Detect which cell encompasses the target text, then output its (X, Y) center coordinate. 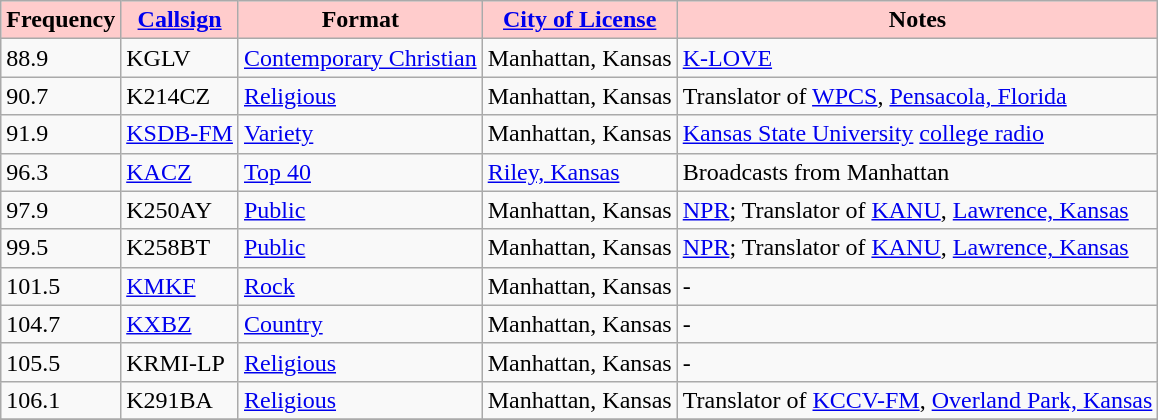
106.1 (61, 400)
Frequency (61, 20)
Translator of KCCV-FM, Overland Park, Kansas (918, 400)
97.9 (61, 210)
K-LOVE (918, 58)
Translator of WPCS, Pensacola, Florida (918, 96)
KMKF (180, 286)
Top 40 (360, 172)
Callsign (180, 20)
KXBZ (180, 324)
City of License (580, 20)
Kansas State University college radio (918, 134)
Country (360, 324)
96.3 (61, 172)
KACZ (180, 172)
Broadcasts from Manhattan (918, 172)
K291BA (180, 400)
90.7 (61, 96)
Riley, Kansas (580, 172)
Rock (360, 286)
105.5 (61, 362)
K214CZ (180, 96)
Format (360, 20)
88.9 (61, 58)
KRMI-LP (180, 362)
Variety (360, 134)
91.9 (61, 134)
Contemporary Christian (360, 58)
99.5 (61, 248)
Notes (918, 20)
K258BT (180, 248)
KGLV (180, 58)
K250AY (180, 210)
104.7 (61, 324)
101.5 (61, 286)
KSDB-FM (180, 134)
